Pinpoint the cell where the given text exists, returning its (X, Y) midpoint coordinate. 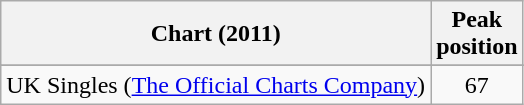
67 (477, 85)
UK Singles (The Official Charts Company) (216, 85)
Chart (2011) (216, 34)
Peakposition (477, 34)
